Find where the given text appears and provide that cell's center as [x, y] coordinate. 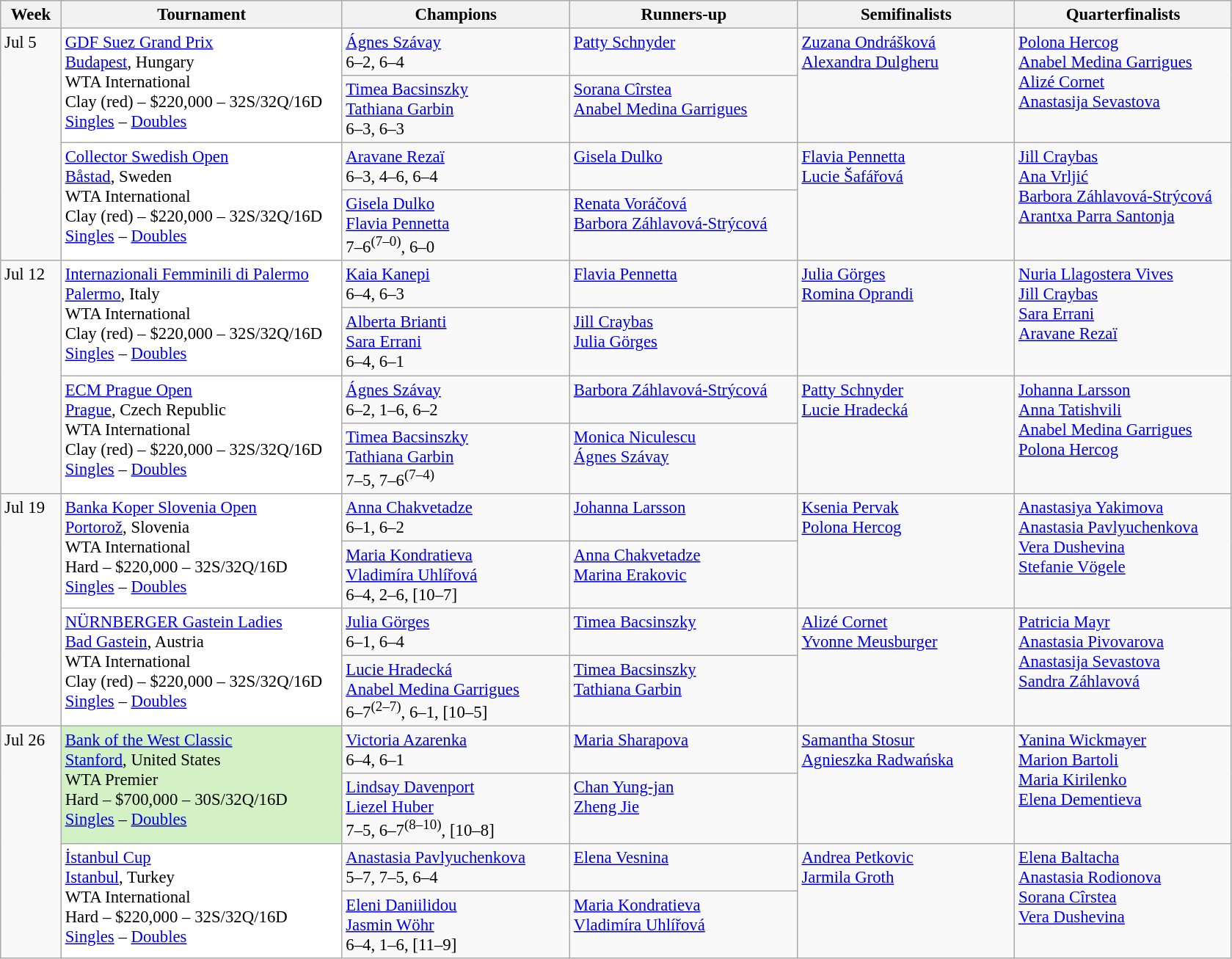
Internazionali Femminili di Palermo Palermo, ItalyWTA InternationalClay (red) – $220,000 – 32S/32Q/16DSingles – Doubles [201, 318]
Yanina Wickmayer Marion Bartoli Maria Kirilenko Elena Dementieva [1123, 785]
Jul 12 [31, 377]
Anastasiya Yakimova Anastasia Pavlyuchenkova Vera Dushevina Stefanie Vögele [1123, 550]
Bank of the West Classic Stanford, United StatesWTA PremierHard – $700,000 – 30S/32Q/16DSingles – Doubles [201, 785]
Runners-up [684, 15]
Maria Kondratieva Vladimíra Uhlířová6–4, 2–6, [10–7] [456, 575]
Ágnes Szávay6–2, 1–6, 6–2 [456, 399]
Renata Voráčová Barbora Záhlavová-Strýcová [684, 225]
Tournament [201, 15]
Champions [456, 15]
Patty Schnyder Lucie Hradecká [906, 434]
Gisela Dulko [684, 167]
GDF Suez Grand Prix Budapest, HungaryWTA InternationalClay (red) – $220,000 – 32S/32Q/16DSingles – Doubles [201, 86]
Polona Hercog Anabel Medina Garrigues Alizé Cornet Anastasija Sevastova [1123, 86]
Julia Görges Romina Oprandi [906, 318]
Timea Bacsinszky Tathiana Garbin [684, 690]
Anna Chakvetadze6–1, 6–2 [456, 517]
Jul 5 [31, 145]
Flavia Pennetta Lucie Šafářová [906, 203]
Eleni Daniilidou Jasmin Wöhr6–4, 1–6, [11–9] [456, 925]
Timea Bacsinszky Tathiana Garbin6–3, 6–3 [456, 109]
Jul 26 [31, 842]
Julia Görges6–1, 6–4 [456, 632]
Victoria Azarenka6–4, 6–1 [456, 750]
Jill Craybas Julia Görges [684, 342]
İstanbul Cup Istanbul, TurkeyWTA InternationalHard – $220,000 – 32S/32Q/16DSingles – Doubles [201, 901]
Timea Bacsinszky Tathiana Garbin7–5, 7–6(7–4) [456, 458]
Gisela Dulko Flavia Pennetta7–6(7–0), 6–0 [456, 225]
Andrea Petkovic Jarmila Groth [906, 901]
Maria Kondratieva Vladimíra Uhlířová [684, 925]
Elena Vesnina [684, 867]
Timea Bacsinszky [684, 632]
Lucie Hradecká Anabel Medina Garrigues6–7(2–7), 6–1, [10–5] [456, 690]
Jill Craybas Ana Vrljić Barbora Záhlavová-Strýcová Arantxa Parra Santonja [1123, 203]
Chan Yung-jan Zheng Jie [684, 809]
Collector Swedish Open Båstad, SwedenWTA InternationalClay (red) – $220,000 – 32S/32Q/16DSingles – Doubles [201, 203]
Barbora Záhlavová-Strýcová [684, 399]
Sorana Cîrstea Anabel Medina Garrigues [684, 109]
Lindsay Davenport Liezel Huber7–5, 6–7(8–10), [10–8] [456, 809]
Nuria Llagostera Vives Jill Craybas Sara Errani Aravane Rezaï [1123, 318]
Aravane Rezaï6–3, 4–6, 6–4 [456, 167]
Monica Niculescu Ágnes Szávay [684, 458]
ECM Prague Open Prague, Czech RepublicWTA InternationalClay (red) – $220,000 – 32S/32Q/16DSingles – Doubles [201, 434]
Alberta Brianti Sara Errani 6–4, 6–1 [456, 342]
Samantha Stosur Agnieszka Radwańska [906, 785]
Patricia Mayr Anastasia Pivovarova Anastasija Sevastova Sandra Záhlavová [1123, 668]
Johanna Larsson Anna Tatishvili Anabel Medina Garrigues Polona Hercog [1123, 434]
Anna Chakvetadze Marina Erakovic [684, 575]
Patty Schnyder [684, 53]
Jul 19 [31, 609]
Johanna Larsson [684, 517]
Maria Sharapova [684, 750]
Alizé Cornet Yvonne Meusburger [906, 668]
Week [31, 15]
Anastasia Pavlyuchenkova5–7, 7–5, 6–4 [456, 867]
Ksenia Pervak Polona Hercog [906, 550]
Zuzana Ondrášková Alexandra Dulgheru [906, 86]
Ágnes Szávay 6–2, 6–4 [456, 53]
Kaia Kanepi6–4, 6–3 [456, 285]
Elena Baltacha Anastasia Rodionova Sorana Cîrstea Vera Dushevina [1123, 901]
Quarterfinalists [1123, 15]
Flavia Pennetta [684, 285]
Semifinalists [906, 15]
Banka Koper Slovenia OpenPortorož, SloveniaWTA InternationalHard – $220,000 – 32S/32Q/16DSingles – Doubles [201, 550]
NÜRNBERGER Gastein Ladies Bad Gastein, AustriaWTA InternationalClay (red) – $220,000 – 32S/32Q/16DSingles – Doubles [201, 668]
